From the cell containing the given text, extract its center point as [X, Y] coordinate. 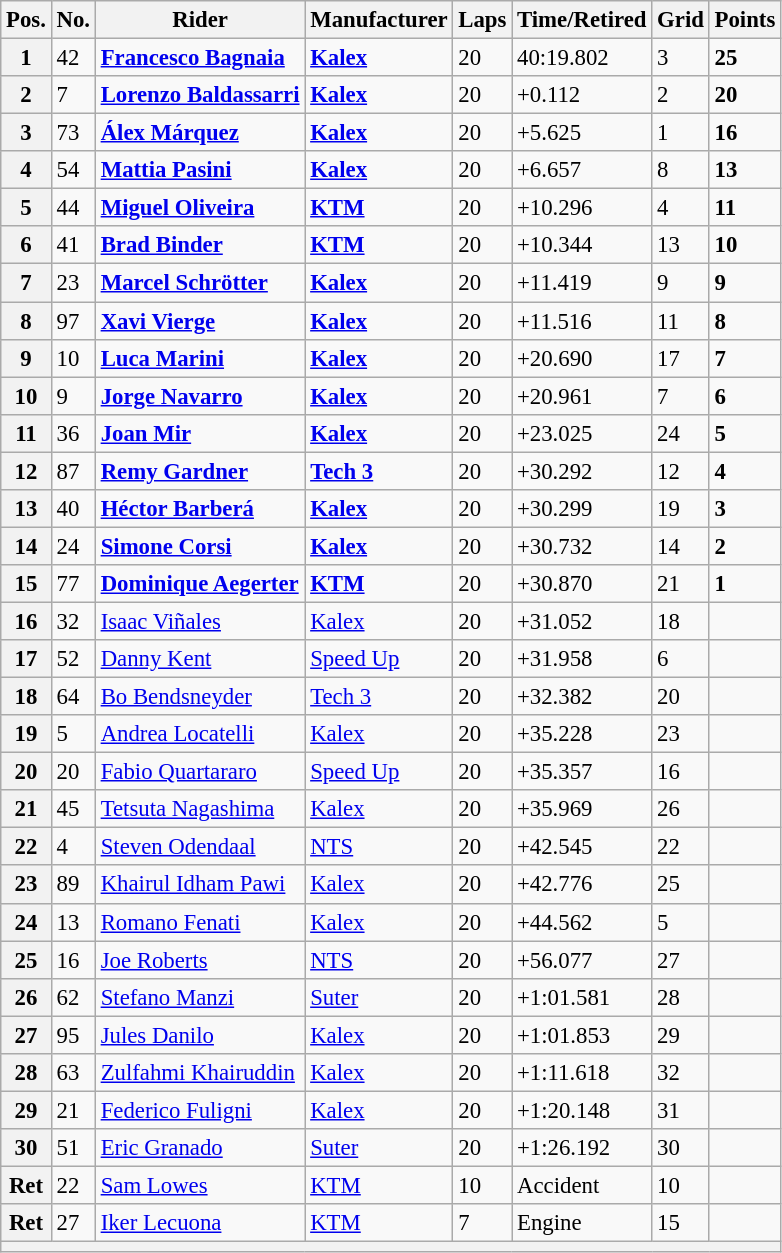
+11.516 [582, 321]
Grid [680, 20]
77 [73, 584]
+6.657 [582, 170]
+1:01.853 [582, 1035]
Lorenzo Baldassarri [200, 95]
Joan Mir [200, 433]
+5.625 [582, 133]
95 [73, 1035]
+35.357 [582, 772]
Álex Márquez [200, 133]
Luca Marini [200, 358]
64 [73, 697]
40 [73, 509]
Pos. [26, 20]
Joe Roberts [200, 960]
+1:11.618 [582, 1073]
+56.077 [582, 960]
51 [73, 1148]
+20.961 [582, 396]
No. [73, 20]
+42.776 [582, 885]
+1:20.148 [582, 1110]
Bo Bendsneyder [200, 697]
Accident [582, 1185]
Steven Odendaal [200, 847]
+30.299 [582, 509]
+1:01.581 [582, 997]
45 [73, 809]
Danny Kent [200, 659]
Brad Binder [200, 245]
Simone Corsi [200, 546]
Stefano Manzi [200, 997]
+30.292 [582, 471]
+1:26.192 [582, 1148]
Iker Lecuona [200, 1223]
87 [73, 471]
54 [73, 170]
41 [73, 245]
42 [73, 58]
+32.382 [582, 697]
Sam Lowes [200, 1185]
+35.969 [582, 809]
+10.296 [582, 208]
Francesco Bagnaia [200, 58]
Andrea Locatelli [200, 734]
Miguel Oliveira [200, 208]
40:19.802 [582, 58]
+31.958 [582, 659]
Federico Fuligni [200, 1110]
+10.344 [582, 245]
Jorge Navarro [200, 396]
31 [680, 1110]
Rider [200, 20]
+44.562 [582, 922]
+35.228 [582, 734]
89 [73, 885]
Zulfahmi Khairuddin [200, 1073]
Fabio Quartararo [200, 772]
+31.052 [582, 621]
Points [744, 20]
97 [73, 321]
Marcel Schrötter [200, 283]
Laps [482, 20]
73 [73, 133]
Jules Danilo [200, 1035]
+42.545 [582, 847]
+30.732 [582, 546]
+11.419 [582, 283]
44 [73, 208]
63 [73, 1073]
62 [73, 997]
Dominique Aegerter [200, 584]
+0.112 [582, 95]
Eric Granado [200, 1148]
Manufacturer [379, 20]
Remy Gardner [200, 471]
Khairul Idham Pawi [200, 885]
Romano Fenati [200, 922]
Tetsuta Nagashima [200, 809]
36 [73, 433]
+20.690 [582, 358]
Mattia Pasini [200, 170]
Xavi Vierge [200, 321]
+30.870 [582, 584]
52 [73, 659]
Engine [582, 1223]
Isaac Viñales [200, 621]
+23.025 [582, 433]
Héctor Barberá [200, 509]
Time/Retired [582, 20]
